Provide the [x, y] coordinate of the cell's center where the given text is located.  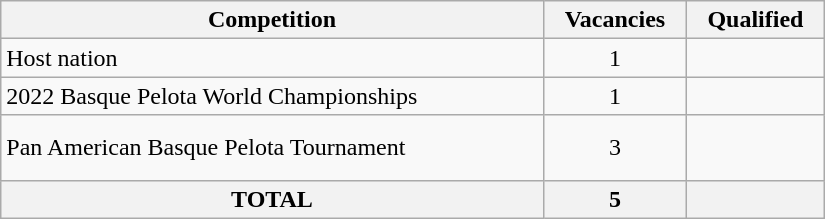
3 [614, 148]
Pan American Basque Pelota Tournament [272, 148]
TOTAL [272, 199]
Competition [272, 20]
2022 Basque Pelota World Championships [272, 96]
Host nation [272, 58]
5 [614, 199]
Qualified [756, 20]
Vacancies [614, 20]
